Detect which cell encompasses the target text, then output its (X, Y) center coordinate. 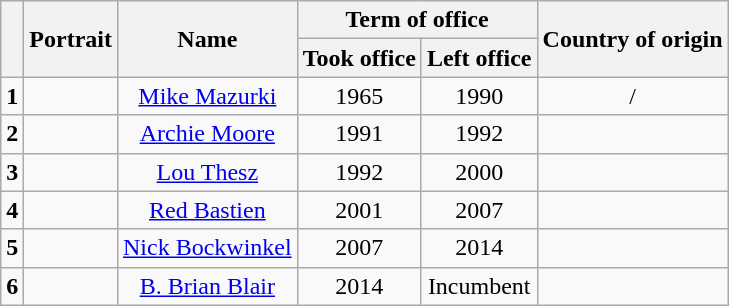
Name (207, 39)
1 (12, 96)
1990 (479, 96)
3 (12, 172)
/ (632, 96)
Nick Bockwinkel (207, 248)
1991 (359, 134)
5 (12, 248)
1965 (359, 96)
2000 (479, 172)
Incumbent (479, 286)
2 (12, 134)
Portrait (71, 39)
4 (12, 210)
6 (12, 286)
Red Bastien (207, 210)
B. Brian Blair (207, 286)
Country of origin (632, 39)
Term of office (417, 20)
Archie Moore (207, 134)
2001 (359, 210)
Mike Mazurki (207, 96)
Left office (479, 58)
Took office (359, 58)
Lou Thesz (207, 172)
